Find where the given text appears and provide that cell's center as (x, y) coordinate. 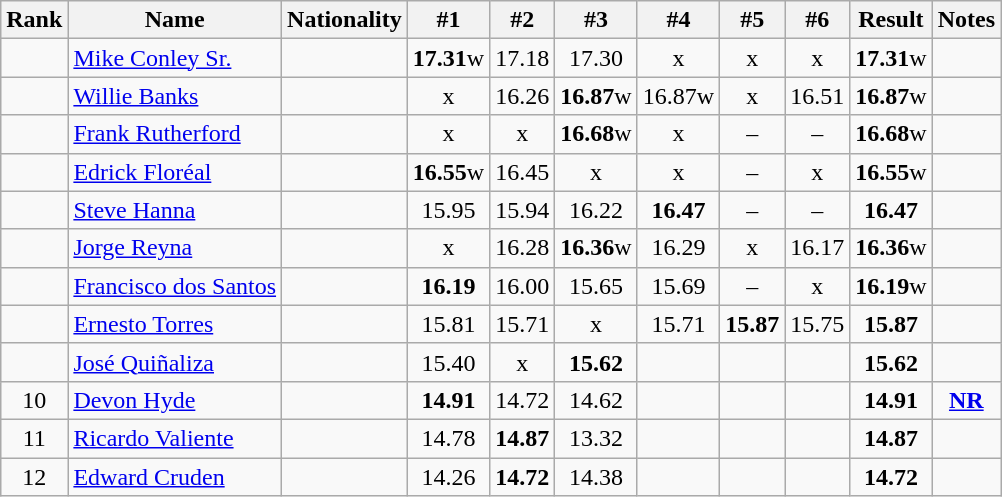
14.62 (596, 400)
#6 (818, 20)
#4 (678, 20)
Edrick Floréal (175, 172)
#1 (448, 20)
16.22 (596, 210)
Steve Hanna (175, 210)
16.45 (522, 172)
15.81 (448, 324)
Mike Conley Sr. (175, 58)
Ernesto Torres (175, 324)
16.29 (678, 248)
16.51 (818, 96)
16.17 (818, 248)
Ricardo Valiente (175, 438)
Rank (34, 20)
Frank Rutherford (175, 134)
13.32 (596, 438)
16.19 (448, 286)
14.78 (448, 438)
16.28 (522, 248)
#3 (596, 20)
15.69 (678, 286)
11 (34, 438)
#2 (522, 20)
Jorge Reyna (175, 248)
16.26 (522, 96)
10 (34, 400)
Willie Banks (175, 96)
15.94 (522, 210)
15.75 (818, 324)
15.65 (596, 286)
Nationality (345, 20)
NR (966, 400)
17.18 (522, 58)
15.95 (448, 210)
Devon Hyde (175, 400)
#5 (752, 20)
Notes (966, 20)
14.26 (448, 477)
Francisco dos Santos (175, 286)
16.00 (522, 286)
José Quiñaliza (175, 362)
12 (34, 477)
17.30 (596, 58)
14.38 (596, 477)
16.19w (891, 286)
Edward Cruden (175, 477)
Name (175, 20)
15.40 (448, 362)
Result (891, 20)
